Provide the [X, Y] coordinate of the cell's center where the given text is located.  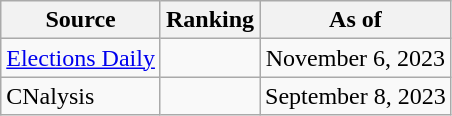
Elections Daily [81, 58]
Ranking [210, 20]
November 6, 2023 [356, 58]
CNalysis [81, 96]
September 8, 2023 [356, 96]
As of [356, 20]
Source [81, 20]
